Output the [x, y] coordinate of the center of the cell containing the given text.  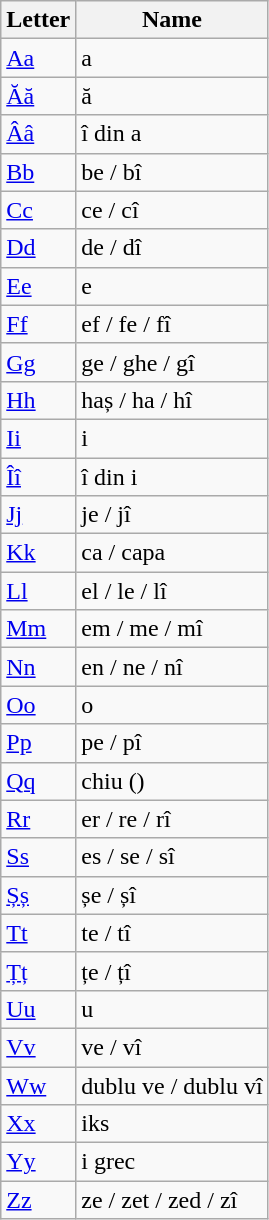
Xx [38, 1124]
i grec [172, 1162]
Kk [38, 553]
er / re / rî [172, 819]
em / me / mî [172, 629]
Ăă [38, 96]
Ss [38, 857]
Mm [38, 629]
Qq [38, 781]
ve / vî [172, 1047]
ca / capa [172, 553]
Aa [38, 58]
haș / ha / hî [172, 400]
Oo [38, 705]
Uu [38, 1009]
Ââ [38, 134]
Nn [38, 667]
Ll [38, 591]
chiu () [172, 781]
en / ne / nî [172, 667]
Pp [38, 743]
țe / țî [172, 971]
Țț [38, 971]
be / bî [172, 172]
ce / cî [172, 210]
î din a [172, 134]
Cc [38, 210]
șe / șî [172, 895]
ge / ghe / gî [172, 362]
Îî [38, 477]
Ii [38, 438]
el / le / lî [172, 591]
Dd [38, 248]
ze / zet / zed / zî [172, 1200]
pe / pî [172, 743]
ă [172, 96]
o [172, 705]
Jj [38, 515]
es / se / sî [172, 857]
u [172, 1009]
Ww [38, 1085]
Name [172, 20]
Șș [38, 895]
Gg [38, 362]
Yy [38, 1162]
a [172, 58]
e [172, 286]
Ff [38, 324]
de / dî [172, 248]
iks [172, 1124]
î din i [172, 477]
ef / fe / fî [172, 324]
Vv [38, 1047]
Letter [38, 20]
te / tî [172, 933]
Ee [38, 286]
Bb [38, 172]
dublu ve / dublu vî [172, 1085]
Tt [38, 933]
Rr [38, 819]
Zz [38, 1200]
je / jî [172, 515]
Hh [38, 400]
i [172, 438]
